From the cell containing the given text, extract its center point as [x, y] coordinate. 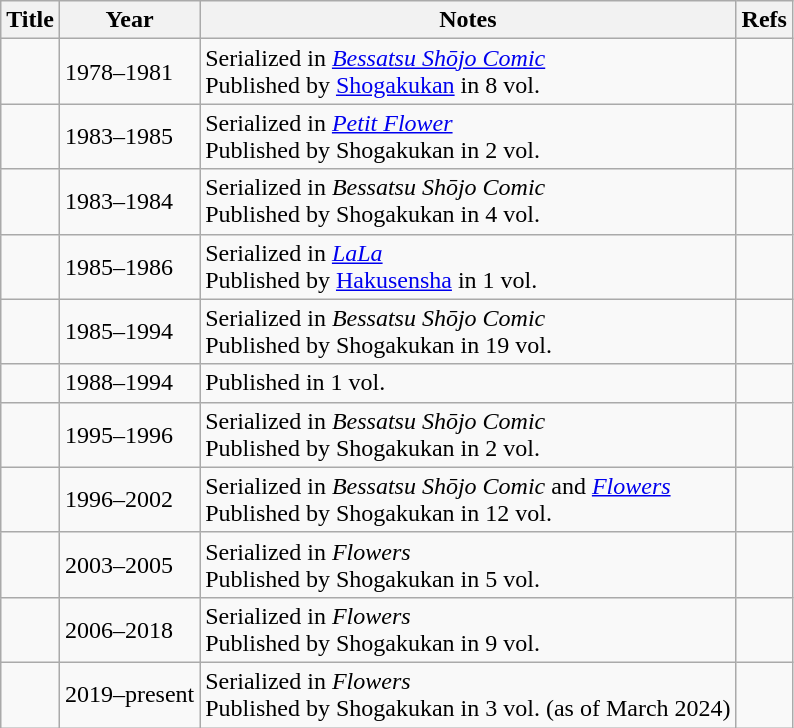
Serialized in Bessatsu Shōjo ComicPublished by Shogakukan in 19 vol. [468, 332]
Serialized in FlowersPublished by Shogakukan in 9 vol. [468, 630]
Serialized in Bessatsu Shōjo ComicPublished by Shogakukan in 8 vol. [468, 72]
Serialized in Bessatsu Shōjo ComicPublished by Shogakukan in 2 vol. [468, 434]
1996–2002 [129, 500]
Refs [764, 20]
1985–1994 [129, 332]
1978–1981 [129, 72]
1985–1986 [129, 266]
2003–2005 [129, 564]
1988–1994 [129, 383]
Title [30, 20]
Serialized in FlowersPublished by Shogakukan in 3 vol. (as of March 2024) [468, 694]
1995–1996 [129, 434]
Serialized in Petit FlowerPublished by Shogakukan in 2 vol. [468, 136]
1983–1985 [129, 136]
Serialized in FlowersPublished by Shogakukan in 5 vol. [468, 564]
Notes [468, 20]
Year [129, 20]
Serialized in LaLaPublished by Hakusensha in 1 vol. [468, 266]
1983–1984 [129, 202]
Serialized in Bessatsu Shōjo Comic and FlowersPublished by Shogakukan in 12 vol. [468, 500]
Published in 1 vol. [468, 383]
2019–present [129, 694]
Serialized in Bessatsu Shōjo ComicPublished by Shogakukan in 4 vol. [468, 202]
2006–2018 [129, 630]
